Capture the cell that displays the provided text and extract its [X, Y] central coordinate. 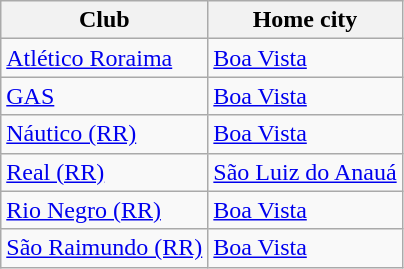
Rio Negro (RR) [104, 210]
Atlético Roraima [104, 58]
Home city [305, 20]
São Raimundo (RR) [104, 248]
São Luiz do Anauá [305, 172]
GAS [104, 96]
Náutico (RR) [104, 134]
Real (RR) [104, 172]
Club [104, 20]
